Search for the cell housing the specified text and yield its [X, Y] center coordinate. 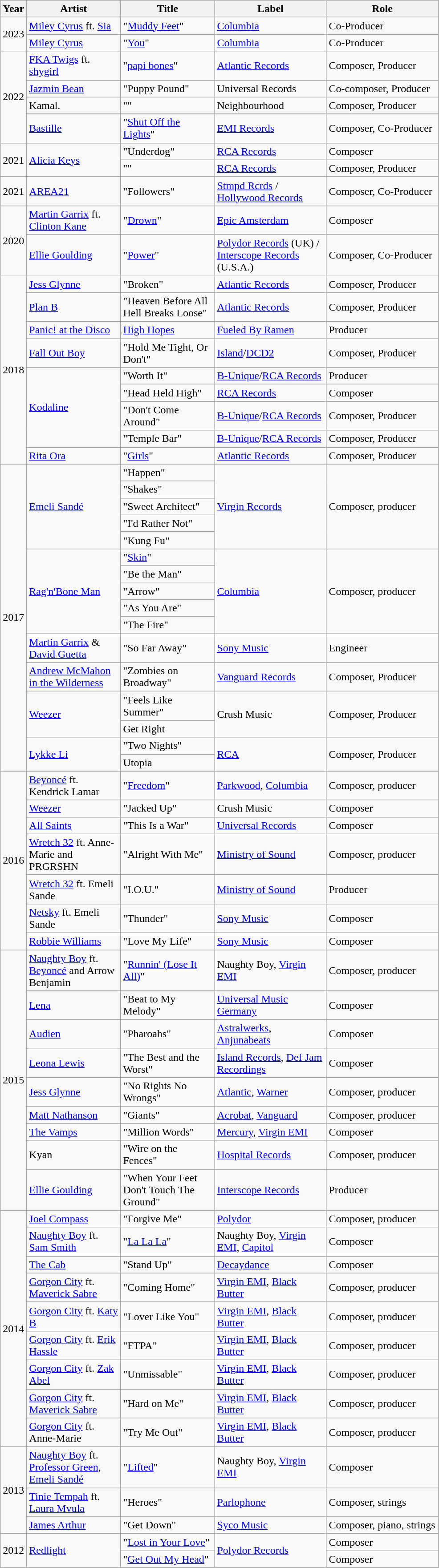
"Kung Fu" [167, 540]
"Underdog" [167, 151]
Polydor [271, 1219]
Stmpd Rcrds / Hollywood Records [271, 191]
Astralwerks, Anjunabeats [271, 1034]
Kyan [74, 1155]
FKA Twigs ft. shygirl [74, 66]
Gorgon City ft. Anne-Marie [74, 1433]
Kodaline [74, 408]
"Beat to My Melody" [167, 1006]
Naughty Boy ft. Beyoncé and Arrow Benjamin [74, 970]
"This Is a War" [167, 825]
2017 [13, 618]
Virgin Records [271, 506]
Atlantic, Warner [271, 1092]
Parlophone [271, 1502]
RCA [271, 754]
"Alright With Me" [167, 854]
Rag'n'Bone Man [74, 591]
"papi bones" [167, 66]
"The Best and the Worst" [167, 1063]
Wretch 32 ft. Anne-Marie and PRGRSHN [74, 854]
Epic Amsterdam [271, 220]
Netsky ft. Emeli Sande [74, 918]
"FTPA" [167, 1346]
Co-composer, Producer [382, 89]
Jazmin Bean [74, 89]
"Broken" [167, 284]
"Skin" [167, 557]
Fall Out Boy [74, 353]
"Get Down" [167, 1525]
"Freedom" [167, 786]
All Saints [74, 825]
Island Records, Def Jam Recordings [271, 1063]
Decaydance [271, 1265]
Panic! at the Disco [74, 330]
2014 [13, 1329]
James Arthur [74, 1525]
Beyoncé ft. Kendrick Lamar [74, 786]
"Heaven Before All Hell Breaks Loose" [167, 307]
Robbie Williams [74, 941]
"Shakes" [167, 489]
AREA21 [74, 191]
Label [271, 9]
Naughty Boy ft. Sam Smith [74, 1241]
Leona Lewis [74, 1063]
"Two Nights" [167, 746]
Fueled By Ramen [271, 330]
Kamal. [74, 105]
"Wire on the Fences" [167, 1155]
EMI Records [271, 128]
Composer, piano, strings [382, 1525]
Universal Music Germany [271, 1006]
"Forgive Me" [167, 1219]
"Happen" [167, 473]
"Muddy Feet" [167, 26]
Wretch 32 ft. Emeli Sande [74, 889]
Alicia Keys [74, 160]
"Hard on Me" [167, 1403]
"When Your Feet Don't Touch The Ground" [167, 1190]
Plan B [74, 307]
Mercury, Virgin EMI [271, 1132]
"Don't Come Around" [167, 416]
Get Right [167, 729]
"Love My Life" [167, 941]
"Coming Home" [167, 1288]
Year [13, 9]
"Puppy Pound" [167, 89]
The Vamps [74, 1132]
"Be the Man" [167, 574]
Interscope Records [271, 1190]
"The Fire" [167, 625]
Matt Nathanson [74, 1115]
"So Far Away" [167, 648]
Gorgon City ft. Katy B [74, 1316]
2023 [13, 34]
2022 [13, 97]
"Heroes" [167, 1502]
Rita Ora [74, 456]
Bastille [74, 128]
Miley Cyrus ft. Sia [74, 26]
Lena [74, 1006]
The Cab [74, 1265]
"Million Words" [167, 1132]
Artist [74, 9]
Utopia [167, 763]
"Hold Me Tight, Or Don't" [167, 353]
2012 [13, 1551]
2020 [13, 240]
2013 [13, 1491]
"Zombies on Broadway" [167, 677]
"Lover Like You" [167, 1316]
Andrew McMahon in the Wilderness [74, 677]
"Giants" [167, 1115]
"Lifted" [167, 1467]
"Feels Like Summer" [167, 706]
"Temple Bar" [167, 439]
"Power" [167, 255]
"Head Held High" [167, 393]
Redlight [74, 1551]
Lykke Li [74, 754]
"Sweet Architect" [167, 506]
"Stand Up" [167, 1265]
Parkwood, Columbia [271, 786]
"Thunder" [167, 918]
Polydor Records (UK) / Interscope Records (U.S.A.) [271, 255]
Joel Compass [74, 1219]
Gorgon City ft. Zak Abel [74, 1374]
"Try Me Out" [167, 1433]
Role [382, 9]
"Pharoahs" [167, 1034]
Syco Music [271, 1525]
"Unmissable" [167, 1374]
Engineer [382, 648]
Hospital Records [271, 1155]
Polydor Records [271, 1551]
"No Rights No Wrongs" [167, 1092]
Title [167, 9]
Audien [74, 1034]
"Followers" [167, 191]
High Hopes [167, 330]
Naughty Boy, Virgin EMI, Capitol [271, 1241]
"Lost in Your Love" [167, 1542]
"La La La" [167, 1241]
2016 [13, 861]
Neighbourhood [271, 105]
"I'd Rather Not" [167, 523]
"Drown" [167, 220]
"Shut Off the Lights" [167, 128]
Naughty Boy ft. Professor Green, Emeli Sandé [74, 1467]
"Girls" [167, 456]
Composer, strings [382, 1502]
Miley Cyrus [74, 43]
"Jacked Up" [167, 808]
Vanguard Records [271, 677]
"You" [167, 43]
"Get Out My Head" [167, 1559]
"Worth It" [167, 376]
2015 [13, 1080]
"As You Are" [167, 608]
Acrobat, Vanguard [271, 1115]
Gorgon City ft. Erik Hassle [74, 1346]
Martin Garrix & David Guetta [74, 648]
Island/DCD2 [271, 353]
"Runnin' (Lose It All)" [167, 970]
"Arrow" [167, 591]
"I.O.U." [167, 889]
2018 [13, 370]
Martin Garrix ft. Clinton Kane [74, 220]
Emeli Sandé [74, 506]
Tinie Tempah ft. Laura Mvula [74, 1502]
